Identify which cell holds the provided text, then report its [X, Y] central coordinate. 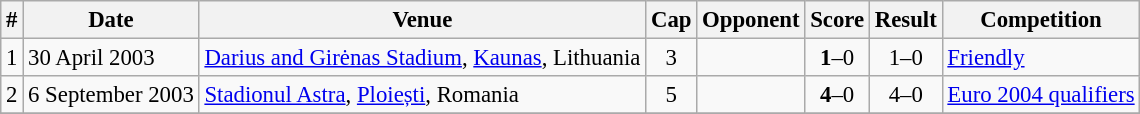
Date [111, 20]
Euro 2004 qualifiers [1041, 95]
Cap [672, 20]
1 [12, 58]
# [12, 20]
Competition [1041, 20]
5 [672, 95]
Darius and Girėnas Stadium, Kaunas, Lithuania [422, 58]
30 April 2003 [111, 58]
3 [672, 58]
Opponent [751, 20]
Venue [422, 20]
6 September 2003 [111, 95]
Friendly [1041, 58]
Stadionul Astra, Ploiești, Romania [422, 95]
Score [838, 20]
2 [12, 95]
Result [906, 20]
